Scan for the cell matching the given text and deliver its (X, Y) coordinate at center. 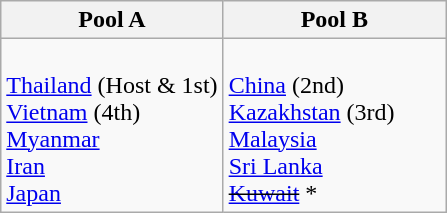
Thailand (Host & 1st) Vietnam (4th) Myanmar Iran Japan (112, 126)
China (2nd) Kazakhstan (3rd) Malaysia Sri Lanka Kuwait * (334, 126)
Pool B (334, 20)
Pool A (112, 20)
